Search for the cell housing the specified text and yield its [X, Y] center coordinate. 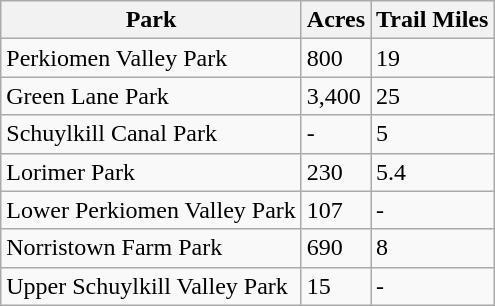
5.4 [432, 172]
Lorimer Park [152, 172]
Norristown Farm Park [152, 248]
Schuylkill Canal Park [152, 134]
3,400 [336, 96]
Lower Perkiomen Valley Park [152, 210]
800 [336, 58]
230 [336, 172]
8 [432, 248]
Acres [336, 20]
25 [432, 96]
690 [336, 248]
15 [336, 286]
Park [152, 20]
Upper Schuylkill Valley Park [152, 286]
Green Lane Park [152, 96]
19 [432, 58]
107 [336, 210]
Trail Miles [432, 20]
5 [432, 134]
Perkiomen Valley Park [152, 58]
